Pinpoint the cell where the given text exists, returning its (x, y) midpoint coordinate. 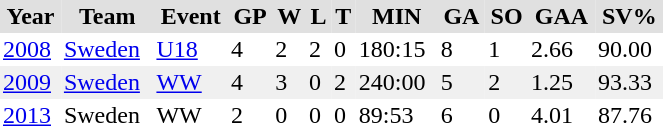
Year (30, 16)
5 (462, 82)
U18 (190, 50)
8 (462, 50)
GAA (562, 16)
Event (190, 16)
Team (108, 16)
GP (250, 16)
2.66 (562, 50)
240:00 (397, 82)
2008 (30, 50)
GA (462, 16)
180:15 (397, 50)
1.25 (562, 82)
WW (190, 82)
MIN (397, 16)
L (318, 16)
1 (506, 50)
2009 (30, 82)
3 (289, 82)
W (289, 16)
T (344, 16)
SO (506, 16)
